For the text-containing cell, return its midpoint in [X, Y] coordinate format. 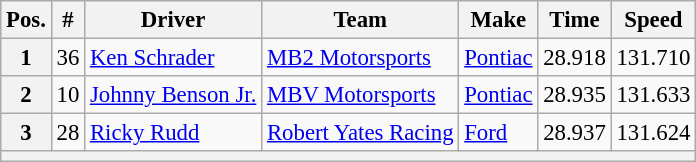
28.935 [574, 95]
131.633 [654, 95]
Time [574, 20]
2 [26, 95]
28.918 [574, 58]
Ken Schrader [174, 58]
# [68, 20]
10 [68, 95]
Team [360, 20]
Driver [174, 20]
Ford [498, 133]
1 [26, 58]
Johnny Benson Jr. [174, 95]
36 [68, 58]
MB2 Motorsports [360, 58]
Ricky Rudd [174, 133]
3 [26, 133]
28 [68, 133]
131.710 [654, 58]
Robert Yates Racing [360, 133]
Pos. [26, 20]
28.937 [574, 133]
Make [498, 20]
Speed [654, 20]
MBV Motorsports [360, 95]
131.624 [654, 133]
